Search for the cell housing the specified text and yield its [x, y] center coordinate. 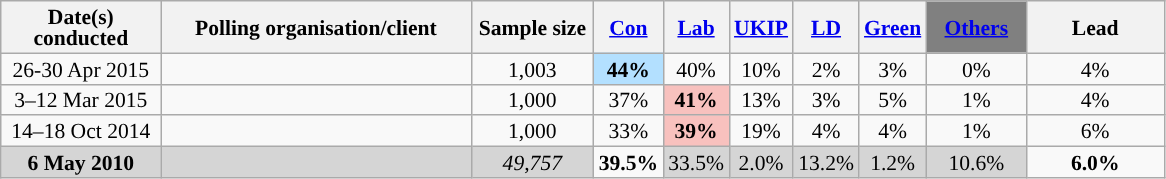
10% [761, 68]
Others [976, 27]
UKIP [761, 27]
6.0% [1095, 162]
49,757 [532, 162]
Sample size [532, 27]
10.6% [976, 162]
Date(s)conducted [81, 27]
3–12 Mar 2015 [81, 100]
Con [628, 27]
13% [761, 100]
Green [892, 27]
41% [696, 100]
13.2% [826, 162]
LD [826, 27]
Lead [1095, 27]
5% [892, 100]
26-30 Apr 2015 [81, 68]
19% [761, 132]
40% [696, 68]
33.5% [696, 162]
6% [1095, 132]
33% [628, 132]
1.2% [892, 162]
37% [628, 100]
6 May 2010 [81, 162]
2.0% [761, 162]
39.5% [628, 162]
0% [976, 68]
39% [696, 132]
1,003 [532, 68]
44% [628, 68]
Polling organisation/client [316, 27]
14–18 Oct 2014 [81, 132]
2% [826, 68]
Lab [696, 27]
